Locate the cell with the specified text and output its (X, Y) center coordinate. 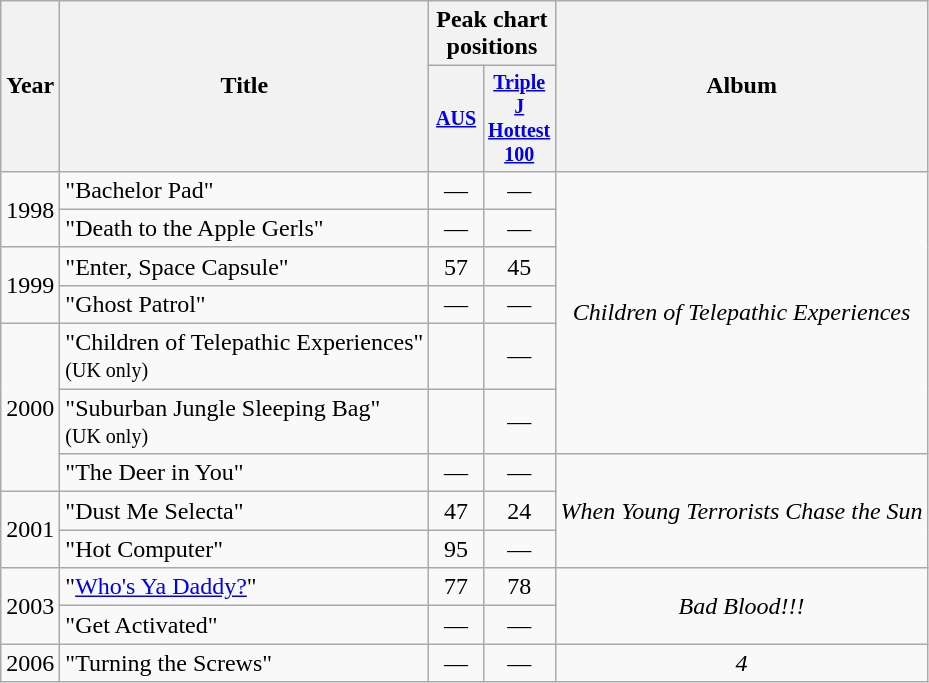
"Get Activated" (244, 625)
When Young Terrorists Chase the Sun (742, 511)
"Who's Ya Daddy?" (244, 587)
"Turning the Screws" (244, 663)
95 (456, 549)
"Enter, Space Capsule" (244, 266)
"Ghost Patrol" (244, 304)
2000 (30, 408)
78 (519, 587)
1998 (30, 209)
4 (742, 663)
24 (519, 511)
47 (456, 511)
1999 (30, 285)
2006 (30, 663)
Title (244, 86)
"Children of Telepathic Experiences"(UK only) (244, 356)
Children of Telepathic Experiences (742, 312)
AUS (456, 118)
"Death to the Apple Gerls" (244, 228)
77 (456, 587)
"Dust Me Selecta" (244, 511)
"Bachelor Pad" (244, 190)
"Suburban Jungle Sleeping Bag"(UK only) (244, 422)
Album (742, 86)
Triple J Hottest 100 (519, 118)
"Hot Computer" (244, 549)
2003 (30, 606)
Peak chart positions (492, 34)
57 (456, 266)
Year (30, 86)
45 (519, 266)
2001 (30, 530)
"The Deer in You" (244, 473)
Bad Blood!!! (742, 606)
